Pinpoint the cell where the given text exists, returning its (X, Y) midpoint coordinate. 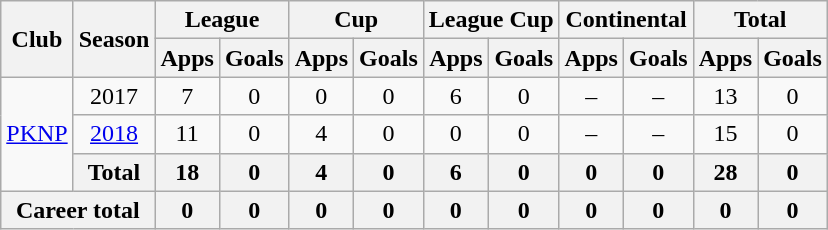
11 (187, 134)
28 (725, 172)
Continental (626, 20)
15 (725, 134)
13 (725, 96)
2018 (114, 134)
Cup (356, 20)
Season (114, 39)
League Cup (491, 20)
18 (187, 172)
League (222, 20)
Club (37, 39)
2017 (114, 96)
PKNP (37, 134)
Career total (78, 210)
7 (187, 96)
